Detect which cell encompasses the target text, then output its [x, y] center coordinate. 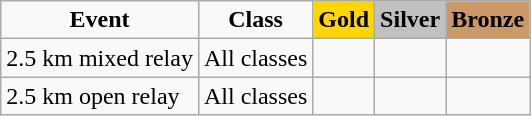
Silver [410, 20]
Event [100, 20]
Bronze [488, 20]
2.5 km open relay [100, 96]
2.5 km mixed relay [100, 58]
Class [255, 20]
Gold [344, 20]
